Provide the [X, Y] coordinate of the cell's center where the given text is located.  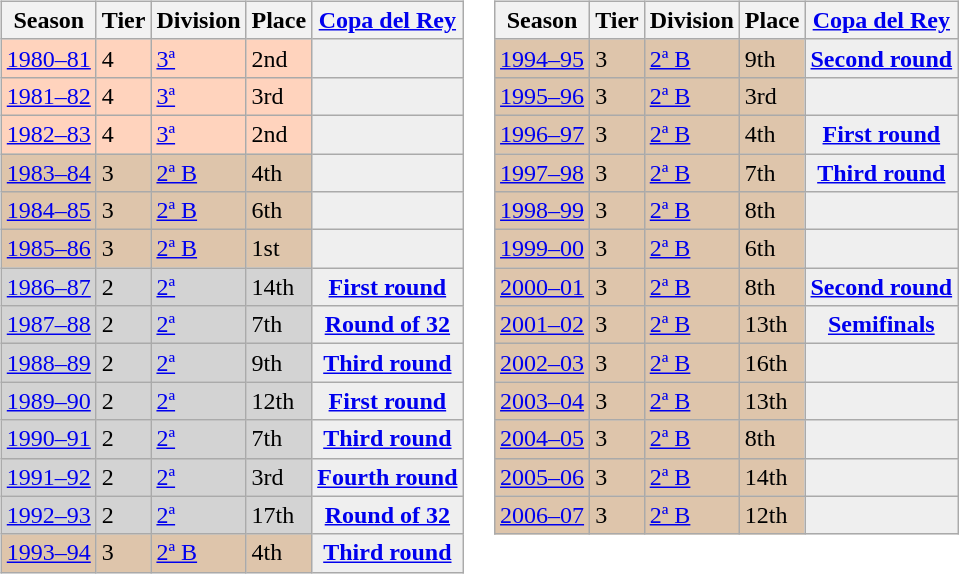
16th [772, 363]
1988–89 [48, 363]
2006–07 [542, 515]
1986–87 [48, 287]
Semifinals [882, 325]
1st [279, 249]
1994–95 [542, 58]
1993–94 [48, 553]
1989–90 [48, 401]
1990–91 [48, 439]
1987–88 [48, 325]
2004–05 [542, 439]
1982–83 [48, 134]
2000–01 [542, 287]
1980–81 [48, 58]
1981–82 [48, 96]
2001–02 [542, 325]
Fourth round [388, 477]
1995–96 [542, 96]
1992–93 [48, 515]
2002–03 [542, 363]
1985–86 [48, 249]
17th [279, 515]
2005–06 [542, 477]
1984–85 [48, 211]
1991–92 [48, 477]
1998–99 [542, 211]
1996–97 [542, 134]
1983–84 [48, 173]
2003–04 [542, 401]
1997–98 [542, 173]
1999–00 [542, 249]
